Pinpoint the cell where the given text exists, returning its (x, y) midpoint coordinate. 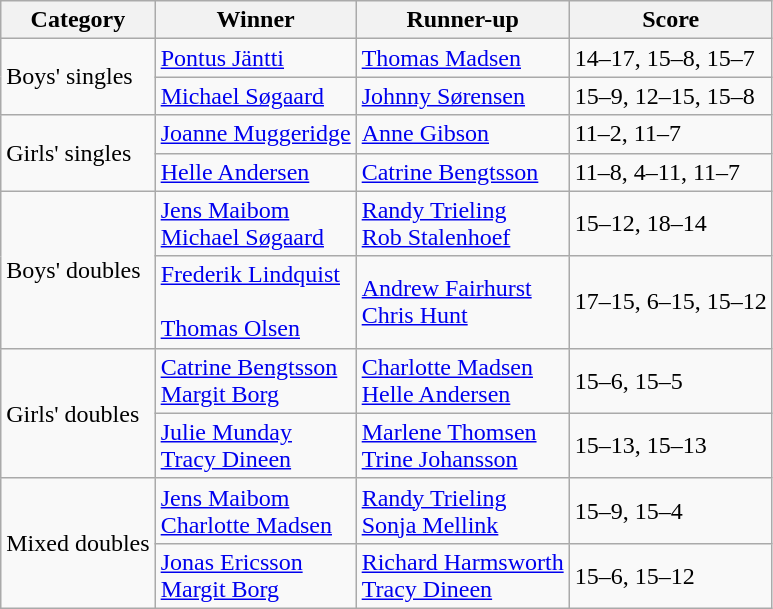
Girls' doubles (78, 413)
11–8, 4–11, 11–7 (670, 172)
Charlotte Madsen Helle Andersen (462, 380)
Joanne Muggeridge (256, 134)
Score (670, 20)
15–9, 12–15, 15–8 (670, 96)
Frederik Lindquist Thomas Olsen (256, 302)
Category (78, 20)
Johnny Sørensen (462, 96)
Jonas Ericsson Margit Borg (256, 576)
Anne Gibson (462, 134)
Julie Munday Tracy Dineen (256, 446)
Catrine Bengtsson (462, 172)
15–6, 15–5 (670, 380)
Runner-up (462, 20)
Jens Maibom Michael Søgaard (256, 224)
Catrine Bengtsson Margit Borg (256, 380)
15–9, 15–4 (670, 510)
Richard Harmsworth Tracy Dineen (462, 576)
Girls' singles (78, 153)
Helle Andersen (256, 172)
Jens Maibom Charlotte Madsen (256, 510)
15–6, 15–12 (670, 576)
Marlene Thomsen Trine Johansson (462, 446)
Mixed doubles (78, 543)
14–17, 15–8, 15–7 (670, 58)
Michael Søgaard (256, 96)
Boys' singles (78, 77)
15–13, 15–13 (670, 446)
Pontus Jäntti (256, 58)
Randy Trieling Sonja Mellink (462, 510)
17–15, 6–15, 15–12 (670, 302)
15–12, 18–14 (670, 224)
Boys' doubles (78, 270)
11–2, 11–7 (670, 134)
Winner (256, 20)
Randy Trieling Rob Stalenhoef (462, 224)
Thomas Madsen (462, 58)
Andrew Fairhurst Chris Hunt (462, 302)
